Identify which cell holds the provided text, then report its [X, Y] central coordinate. 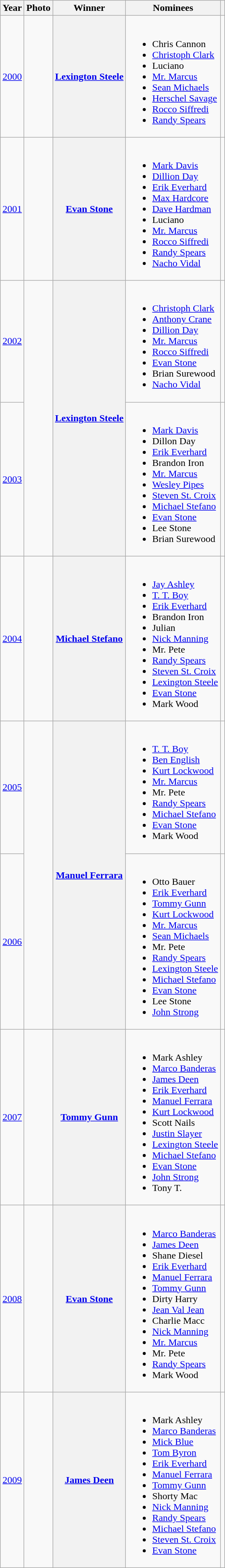
Mark DavisDillion DayErik EverhardMax HardcoreDave HardmanLucianoMr. MarcusRocco SiffrediRandy SpearsNacho Vidal [173, 209]
2008 [12, 1298]
2003 [12, 479]
2001 [12, 209]
Photo [39, 8]
Nominees [173, 8]
2007 [12, 1117]
2006 [12, 942]
2004 [12, 639]
2002 [12, 341]
2000 [12, 76]
Manuel Ferrara [90, 875]
James Deen [90, 1480]
Winner [90, 8]
T. T. BoyBen EnglishKurt LockwoodMr. MarcusMr. PeteRandy SpearsMichael StefanoEvan StoneMark Wood [173, 787]
2009 [12, 1480]
Jay AshleyT. T. BoyErik EverhardBrandon IronJulianNick ManningMr. PeteRandy SpearsSteven St. CroixLexington SteeleEvan StoneMark Wood [173, 639]
Chris CannonChristoph ClarkLucianoMr. MarcusSean MichaelsHerschel SavageRocco SiffrediRandy Spears [173, 76]
Year [12, 8]
Michael Stefano [90, 639]
Tommy Gunn [90, 1117]
2005 [12, 787]
Christoph ClarkAnthony CraneDillion DayMr. MarcusRocco SiffrediEvan StoneBrian SurewoodNacho Vidal [173, 341]
Mark DavisDillon DayErik EverhardBrandon IronMr. MarcusWesley PipesSteven St. CroixMichael StefanoEvan StoneLee StoneBrian Surewood [173, 479]
